Pinpoint the cell where the given text exists, returning its [x, y] midpoint coordinate. 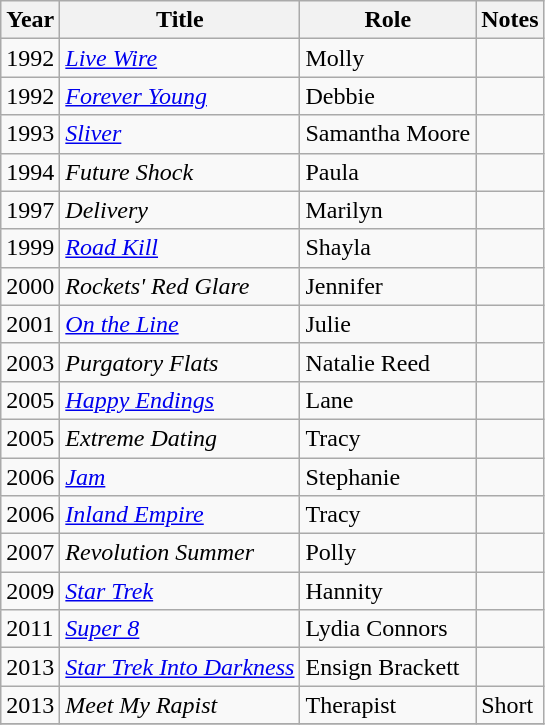
Molly [388, 58]
Role [388, 20]
Title [180, 20]
Meet My Rapist [180, 705]
Jam [180, 477]
Year [30, 20]
On the Line [180, 324]
Short [510, 705]
1997 [30, 210]
Inland Empire [180, 515]
Delivery [180, 210]
Sliver [180, 134]
Shayla [388, 248]
Purgatory Flats [180, 362]
Jennifer [388, 286]
Happy Endings [180, 400]
Star Trek [180, 591]
Debbie [388, 96]
Natalie Reed [388, 362]
Live Wire [180, 58]
2000 [30, 286]
1993 [30, 134]
Road Kill [180, 248]
Ensign Brackett [388, 667]
Rockets' Red Glare [180, 286]
Stephanie [388, 477]
Therapist [388, 705]
Future Shock [180, 172]
2003 [30, 362]
1999 [30, 248]
Super 8 [180, 629]
Julie [388, 324]
Extreme Dating [180, 438]
Samantha Moore [388, 134]
Revolution Summer [180, 553]
Hannity [388, 591]
Star Trek Into Darkness [180, 667]
Forever Young [180, 96]
1994 [30, 172]
2009 [30, 591]
Polly [388, 553]
Notes [510, 20]
Lydia Connors [388, 629]
2011 [30, 629]
Marilyn [388, 210]
2001 [30, 324]
Lane [388, 400]
2007 [30, 553]
Paula [388, 172]
